Capture the cell that displays the provided text and extract its [X, Y] central coordinate. 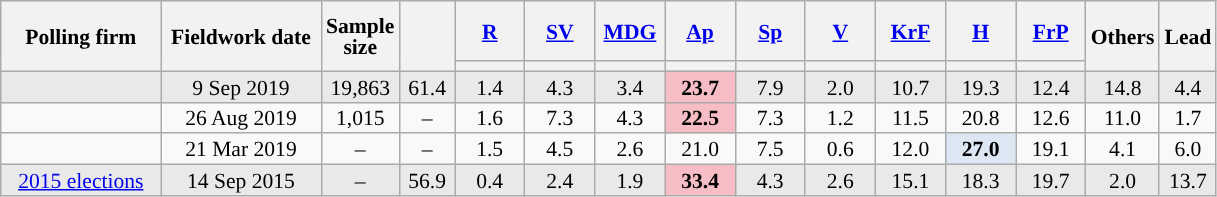
12.0 [910, 150]
1.4 [490, 86]
21.0 [700, 150]
6.0 [1188, 150]
13.7 [1188, 180]
11.0 [1123, 118]
15.1 [910, 180]
R [490, 31]
22.5 [700, 118]
26 Aug 2019 [241, 118]
Ap [700, 31]
19.7 [1051, 180]
7.9 [770, 86]
SV [560, 31]
0.6 [840, 150]
Others [1123, 36]
Polling firm [81, 36]
KrF [910, 31]
19,863 [360, 86]
12.4 [1051, 86]
Fieldwork date [241, 36]
56.9 [426, 180]
27.0 [980, 150]
14.8 [1123, 86]
11.5 [910, 118]
19.3 [980, 86]
21 Mar 2019 [241, 150]
9 Sep 2019 [241, 86]
1.6 [490, 118]
1.7 [1188, 118]
4.4 [1188, 86]
Samplesize [360, 36]
7.5 [770, 150]
V [840, 31]
1.2 [840, 118]
2.4 [560, 180]
20.8 [980, 118]
1.9 [630, 180]
3.4 [630, 86]
FrP [1051, 31]
1,015 [360, 118]
33.4 [700, 180]
2015 elections [81, 180]
14 Sep 2015 [241, 180]
H [980, 31]
4.1 [1123, 150]
61.4 [426, 86]
4.5 [560, 150]
19.1 [1051, 150]
12.6 [1051, 118]
10.7 [910, 86]
0.4 [490, 180]
1.5 [490, 150]
MDG [630, 31]
18.3 [980, 180]
Sp [770, 31]
23.7 [700, 86]
Lead [1188, 36]
